Return the (X, Y) coordinate for the center point of the cell that contains the specified text.  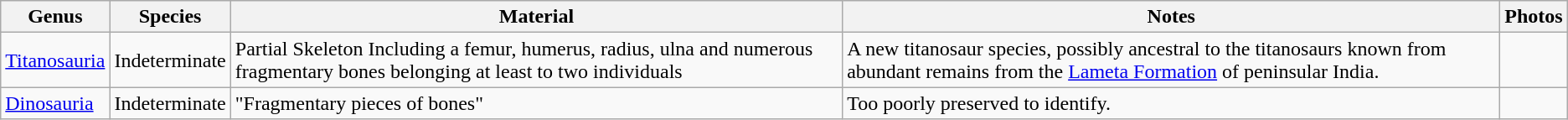
Dinosauria (55, 103)
Species (170, 17)
Too poorly preserved to identify. (1171, 103)
Notes (1171, 17)
A new titanosaur species, possibly ancestral to the titanosaurs known from abundant remains from the Lameta Formation of peninsular India. (1171, 60)
Titanosauria (55, 60)
Partial Skeleton Including a femur, humerus, radius, ulna and numerous fragmentary bones belonging at least to two individuals (536, 60)
Genus (55, 17)
"Fragmentary pieces of bones" (536, 103)
Material (536, 17)
Photos (1534, 17)
